Locate the cell with the specified text and output its (x, y) center coordinate. 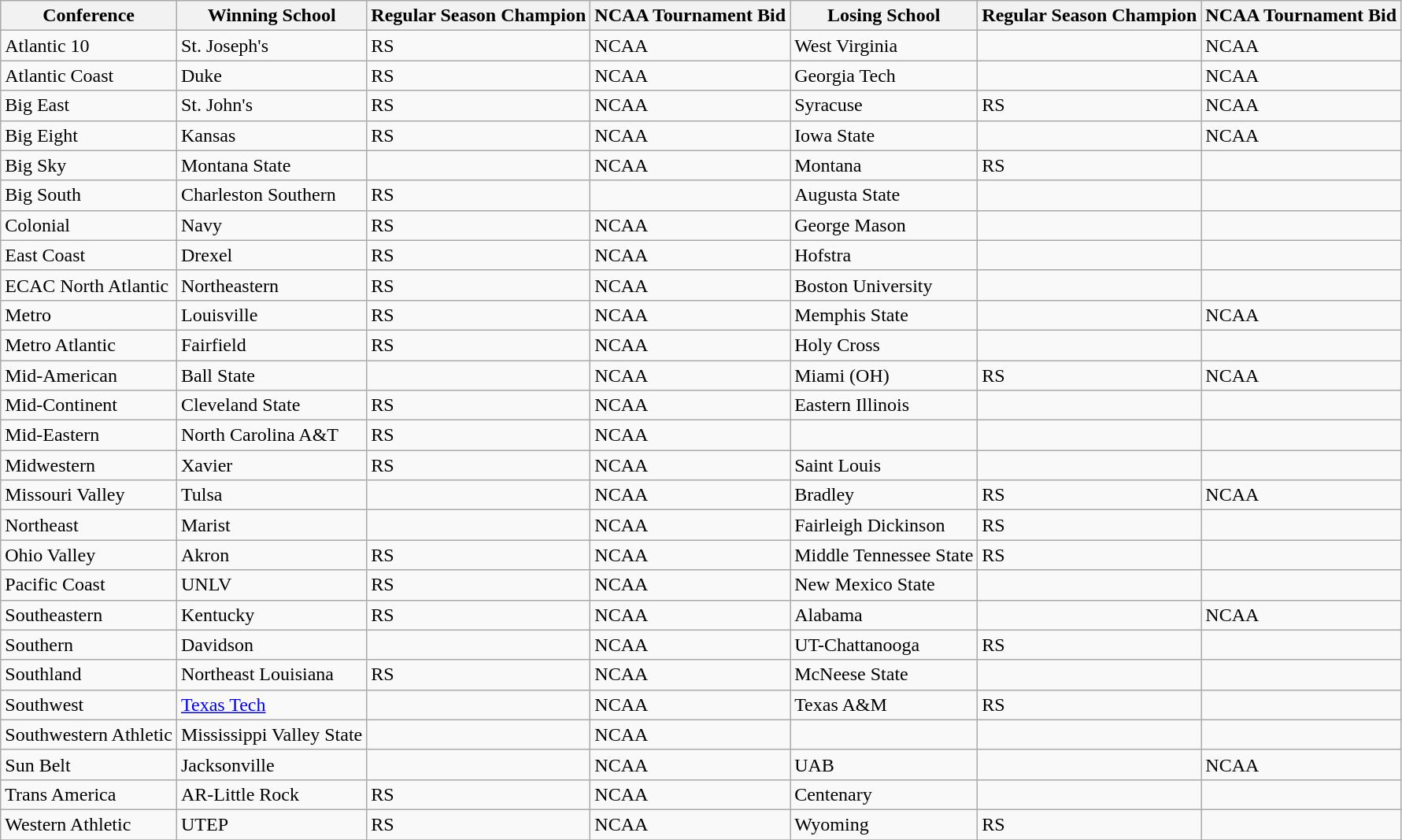
Southwest (89, 705)
Texas A&M (884, 705)
Middle Tennessee State (884, 555)
Drexel (271, 255)
Eastern Illinois (884, 405)
Southeastern (89, 615)
Louisville (271, 315)
Cleveland State (271, 405)
Mississippi Valley State (271, 735)
East Coast (89, 255)
St. Joseph's (271, 46)
Hofstra (884, 255)
Montana State (271, 165)
ECAC North Atlantic (89, 285)
Atlantic Coast (89, 76)
Jacksonville (271, 764)
UAB (884, 764)
Atlantic 10 (89, 46)
North Carolina A&T (271, 435)
Charleston Southern (271, 195)
West Virginia (884, 46)
Xavier (271, 465)
New Mexico State (884, 585)
Boston University (884, 285)
Duke (271, 76)
George Mason (884, 225)
Iowa State (884, 135)
Big South (89, 195)
Miami (OH) (884, 376)
Big East (89, 105)
Northeastern (271, 285)
Akron (271, 555)
Winning School (271, 16)
UTEP (271, 824)
Western Athletic (89, 824)
Alabama (884, 615)
Memphis State (884, 315)
Sun Belt (89, 764)
Mid-Continent (89, 405)
Trans America (89, 794)
Wyoming (884, 824)
Mid-Eastern (89, 435)
Holy Cross (884, 345)
Ball State (271, 376)
Centenary (884, 794)
Metro (89, 315)
Texas Tech (271, 705)
Marist (271, 525)
Fairleigh Dickinson (884, 525)
Big Sky (89, 165)
Northeast (89, 525)
Georgia Tech (884, 76)
Syracuse (884, 105)
UT-Chattanooga (884, 645)
Tulsa (271, 495)
St. John's (271, 105)
Colonial (89, 225)
AR-Little Rock (271, 794)
Ohio Valley (89, 555)
Missouri Valley (89, 495)
Augusta State (884, 195)
Midwestern (89, 465)
Davidson (271, 645)
Southern (89, 645)
Southland (89, 675)
Saint Louis (884, 465)
Navy (271, 225)
Losing School (884, 16)
UNLV (271, 585)
Northeast Louisiana (271, 675)
McNeese State (884, 675)
Kentucky (271, 615)
Metro Atlantic (89, 345)
Big Eight (89, 135)
Bradley (884, 495)
Kansas (271, 135)
Mid-American (89, 376)
Montana (884, 165)
Fairfield (271, 345)
Southwestern Athletic (89, 735)
Pacific Coast (89, 585)
Conference (89, 16)
